Search for the cell housing the specified text and yield its [x, y] center coordinate. 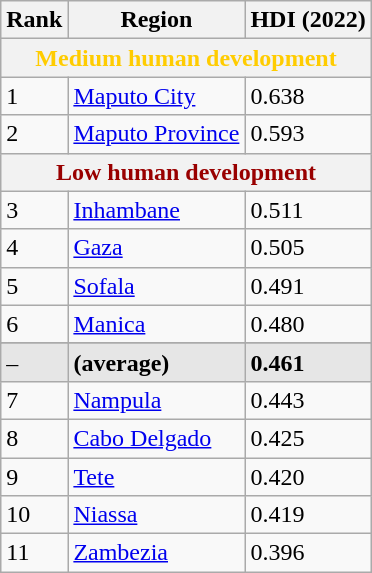
Maputo City [156, 96]
– [34, 362]
0.443 [308, 400]
0.491 [308, 286]
Gaza [156, 248]
Zambezia [156, 553]
0.480 [308, 324]
HDI (2022) [308, 20]
Maputo Province [156, 134]
0.396 [308, 553]
Nampula [156, 400]
Cabo Delgado [156, 438]
0.505 [308, 248]
4 [34, 248]
(average) [156, 362]
8 [34, 438]
0.638 [308, 96]
0.425 [308, 438]
3 [34, 210]
0.511 [308, 210]
2 [34, 134]
Medium human development [186, 58]
0.419 [308, 515]
6 [34, 324]
0.461 [308, 362]
Region [156, 20]
Niassa [156, 515]
Sofala [156, 286]
7 [34, 400]
11 [34, 553]
0.420 [308, 477]
Inhambane [156, 210]
Tete [156, 477]
5 [34, 286]
Rank [34, 20]
9 [34, 477]
Manica [156, 324]
1 [34, 96]
10 [34, 515]
Low human development [186, 172]
0.593 [308, 134]
